For the text-containing cell, return its midpoint in (X, Y) coordinate format. 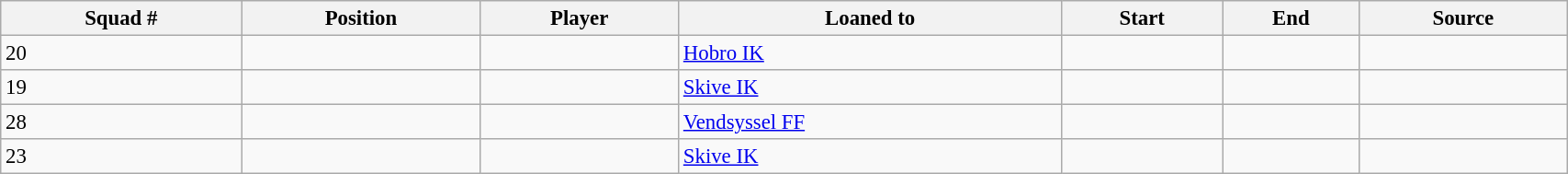
Hobro IK (871, 53)
23 (121, 157)
Position (361, 18)
Squad # (121, 18)
20 (121, 53)
Loaned to (871, 18)
Source (1463, 18)
Player (580, 18)
End (1292, 18)
Vendsyssel FF (871, 122)
28 (121, 122)
19 (121, 87)
Start (1143, 18)
